Find where the given text appears and provide that cell's center as [X, Y] coordinate. 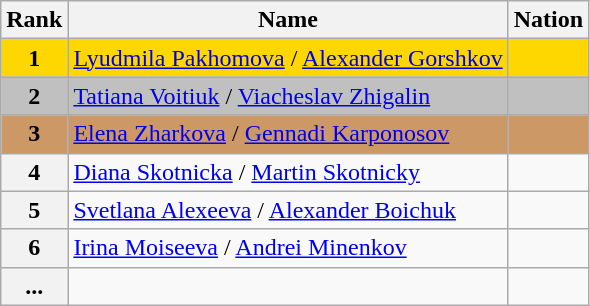
Rank [34, 20]
4 [34, 172]
Irina Moiseeva / Andrei Minenkov [288, 248]
Name [288, 20]
Tatiana Voitiuk / Viacheslav Zhigalin [288, 96]
Elena Zharkova / Gennadi Karponosov [288, 134]
3 [34, 134]
Svetlana Alexeeva / Alexander Boichuk [288, 210]
6 [34, 248]
... [34, 286]
2 [34, 96]
Lyudmila Pakhomova / Alexander Gorshkov [288, 58]
1 [34, 58]
Diana Skotnicka / Martin Skotnicky [288, 172]
Nation [548, 20]
5 [34, 210]
